Search for the cell housing the specified text and yield its [X, Y] center coordinate. 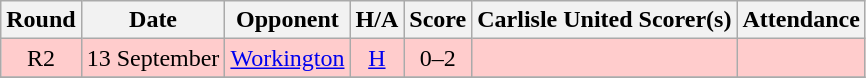
Score [438, 20]
Date [153, 20]
Workington [288, 58]
Carlisle United Scorer(s) [604, 20]
R2 [41, 58]
H [377, 58]
H/A [377, 20]
Attendance [801, 20]
Round [41, 20]
13 September [153, 58]
Opponent [288, 20]
0–2 [438, 58]
